Extract the [X, Y] coordinate from the center of the cell holding the provided text.  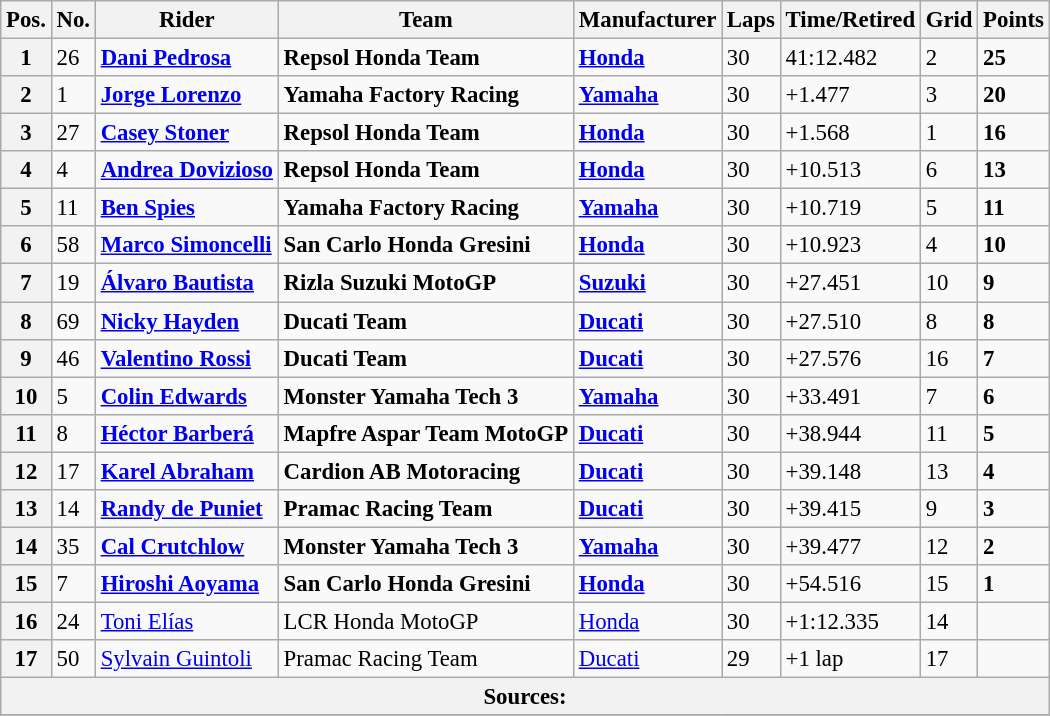
No. [73, 20]
Dani Pedrosa [186, 58]
+27.576 [850, 358]
LCR Honda MotoGP [426, 621]
+10.719 [850, 208]
58 [73, 245]
Pos. [26, 20]
26 [73, 58]
+54.516 [850, 584]
46 [73, 358]
20 [1014, 95]
41:12.482 [850, 58]
35 [73, 546]
Casey Stoner [186, 133]
Ben Spies [186, 208]
Álvaro Bautista [186, 283]
+39.148 [850, 471]
Nicky Hayden [186, 321]
Toni Elías [186, 621]
+1.568 [850, 133]
Marco Simoncelli [186, 245]
19 [73, 283]
Time/Retired [850, 20]
Rider [186, 20]
Sylvain Guintoli [186, 659]
+10.513 [850, 170]
+27.451 [850, 283]
Randy de Puniet [186, 509]
Jorge Lorenzo [186, 95]
Laps [752, 20]
50 [73, 659]
24 [73, 621]
+39.415 [850, 509]
Manufacturer [647, 20]
Points [1014, 20]
Andrea Dovizioso [186, 170]
Team [426, 20]
Grid [948, 20]
Hiroshi Aoyama [186, 584]
+33.491 [850, 396]
+1:12.335 [850, 621]
29 [752, 659]
+38.944 [850, 433]
Valentino Rossi [186, 358]
Cardion AB Motoracing [426, 471]
Sources: [525, 697]
+1.477 [850, 95]
Héctor Barberá [186, 433]
Colin Edwards [186, 396]
+27.510 [850, 321]
27 [73, 133]
Suzuki [647, 283]
Mapfre Aspar Team MotoGP [426, 433]
Karel Abraham [186, 471]
+1 lap [850, 659]
+39.477 [850, 546]
+10.923 [850, 245]
69 [73, 321]
25 [1014, 58]
Cal Crutchlow [186, 546]
Rizla Suzuki MotoGP [426, 283]
